Return [x, y] of the center of cell containing provided text 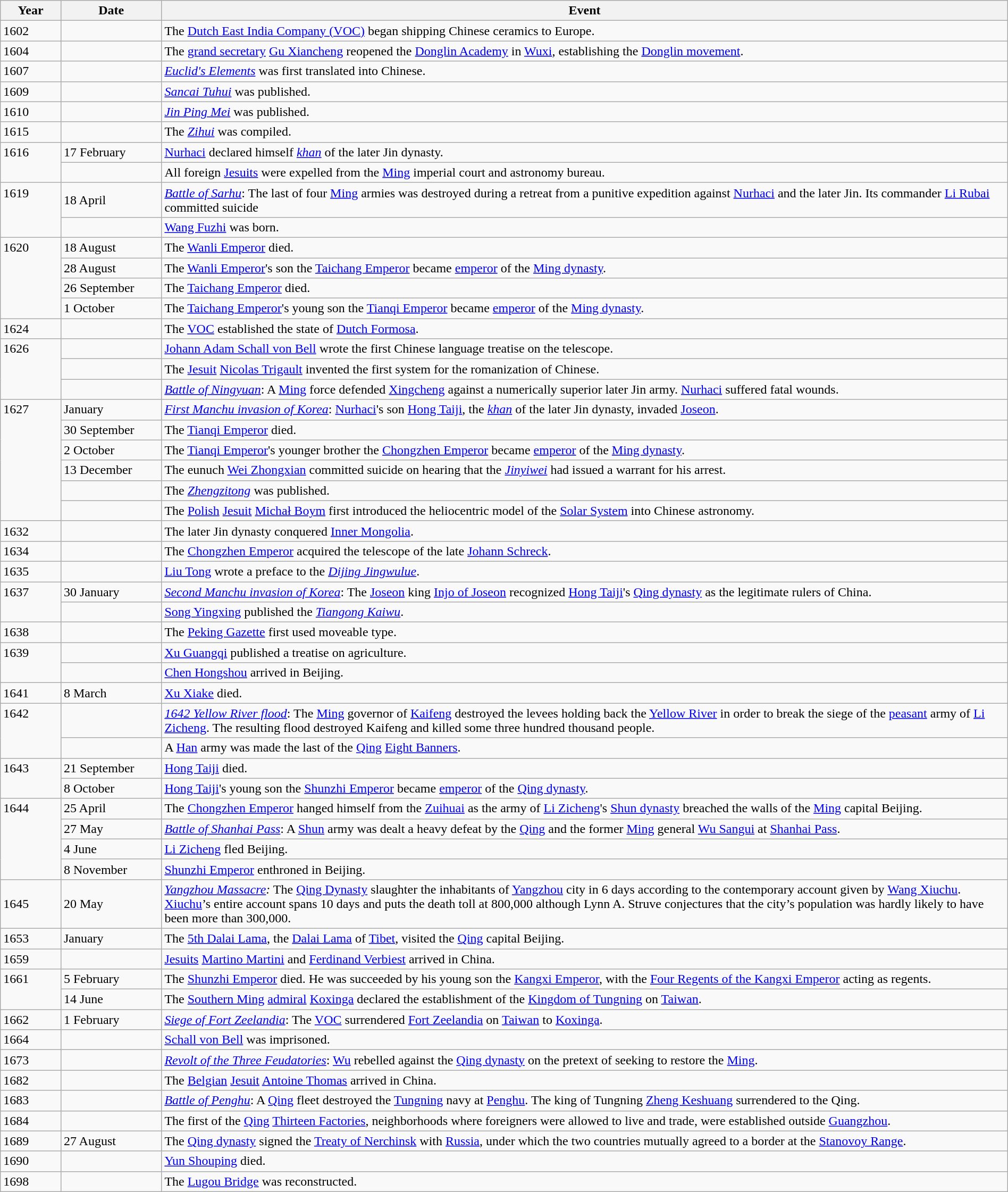
1662 [31, 1020]
Euclid's Elements was first translated into Chinese. [585, 71]
1609 [31, 91]
Shunzhi Emperor enthroned in Beijing. [585, 869]
The Peking Gazette first used moveable type. [585, 632]
Battle of Shanhai Pass: A Shun army was dealt a heavy defeat by the Qing and the former Ming general Wu Sangui at Shanhai Pass. [585, 829]
Xu Guangqi published a treatise on agriculture. [585, 653]
1632 [31, 531]
1673 [31, 1060]
1602 [31, 31]
Revolt of the Three Feudatories: Wu rebelled against the Qing dynasty on the pretext of seeking to restore the Ming. [585, 1060]
Sancai Tuhui was published. [585, 91]
1620 [31, 278]
21 September [111, 768]
Nurhaci declared himself khan of the later Jin dynasty. [585, 152]
Chen Hongshou arrived in Beijing. [585, 673]
First Manchu invasion of Korea: Nurhaci's son Hong Taiji, the khan of the later Jin dynasty, invaded Joseon. [585, 410]
The eunuch Wei Zhongxian committed suicide on hearing that the Jinyiwei had issued a warrant for his arrest. [585, 470]
1683 [31, 1101]
Yun Shouping died. [585, 1161]
The Wanli Emperor died. [585, 247]
1653 [31, 938]
2 October [111, 450]
The Shunzhi Emperor died. He was succeeded by his young son the Kangxi Emperor, with the Four Regents of the Kangxi Emperor acting as regents. [585, 979]
Year [31, 11]
The Taichang Emperor's young son the Tianqi Emperor became emperor of the Ming dynasty. [585, 309]
Xu Xiake died. [585, 693]
8 October [111, 788]
1635 [31, 571]
1659 [31, 959]
1626 [31, 369]
1642 [31, 731]
5 February [111, 979]
1624 [31, 329]
18 August [111, 247]
1644 [31, 839]
Hong Taiji died. [585, 768]
The Zhengzitong was published. [585, 490]
Schall von Bell was imprisoned. [585, 1040]
The Tianqi Emperor died. [585, 430]
The Lugou Bridge was reconstructed. [585, 1181]
Liu Tong wrote a preface to the Dijing Jingwulue. [585, 571]
The Wanli Emperor's son the Taichang Emperor became emperor of the Ming dynasty. [585, 268]
The grand secretary Gu Xiancheng reopened the Donglin Academy in Wuxi, establishing the Donglin movement. [585, 51]
1690 [31, 1161]
8 November [111, 869]
The Tianqi Emperor's younger brother the Chongzhen Emperor became emperor of the Ming dynasty. [585, 450]
1661 [31, 989]
28 August [111, 268]
1638 [31, 632]
20 May [111, 904]
30 January [111, 592]
1607 [31, 71]
14 June [111, 999]
1698 [31, 1181]
1684 [31, 1121]
The Zihui was compiled. [585, 132]
Event [585, 11]
1619 [31, 210]
1664 [31, 1040]
The Belgian Jesuit Antoine Thomas arrived in China. [585, 1080]
1615 [31, 132]
Hong Taiji's young son the Shunzhi Emperor became emperor of the Qing dynasty. [585, 788]
The Polish Jesuit Michał Boym first introduced the heliocentric model of the Solar System into Chinese astronomy. [585, 511]
A Han army was made the last of the Qing Eight Banners. [585, 748]
Jin Ping Mei was published. [585, 112]
Jesuits Martino Martini and Ferdinand Verbiest arrived in China. [585, 959]
The Qing dynasty signed the Treaty of Nerchinsk with Russia, under which the two countries mutually agreed to a border at the Stanovoy Range. [585, 1141]
Wang Fuzhi was born. [585, 227]
13 December [111, 470]
The Jesuit Nicolas Trigault invented the first system for the romanization of Chinese. [585, 369]
1643 [31, 778]
8 March [111, 693]
The later Jin dynasty conquered Inner Mongolia. [585, 531]
Second Manchu invasion of Korea: The Joseon king Injo of Joseon recognized Hong Taiji's Qing dynasty as the legitimate rulers of China. [585, 592]
1634 [31, 551]
17 February [111, 152]
The Chongzhen Emperor acquired the telescope of the late Johann Schreck. [585, 551]
The Chongzhen Emperor hanged himself from the Zuihuai as the army of Li Zicheng's Shun dynasty breached the walls of the Ming capital Beijing. [585, 808]
The 5th Dalai Lama, the Dalai Lama of Tibet, visited the Qing capital Beijing. [585, 938]
18 April [111, 200]
Siege of Fort Zeelandia: The VOC surrendered Fort Zeelandia on Taiwan to Koxinga. [585, 1020]
The VOC established the state of Dutch Formosa. [585, 329]
1645 [31, 904]
The Southern Ming admiral Koxinga declared the establishment of the Kingdom of Tungning on Taiwan. [585, 999]
27 May [111, 829]
1641 [31, 693]
The first of the Qing Thirteen Factories, neighborhoods where foreigners were allowed to live and trade, were established outside Guangzhou. [585, 1121]
Song Yingxing published the Tiangong Kaiwu. [585, 612]
Date [111, 11]
The Taichang Emperor died. [585, 288]
Li Zicheng fled Beijing. [585, 849]
25 April [111, 808]
The Dutch East India Company (VOC) began shipping Chinese ceramics to Europe. [585, 31]
1639 [31, 663]
1604 [31, 51]
1 October [111, 309]
1616 [31, 162]
1637 [31, 602]
4 June [111, 849]
1 February [111, 1020]
All foreign Jesuits were expelled from the Ming imperial court and astronomy bureau. [585, 172]
1689 [31, 1141]
30 September [111, 430]
Johann Adam Schall von Bell wrote the first Chinese language treatise on the telescope. [585, 349]
27 August [111, 1141]
1610 [31, 112]
Battle of Ningyuan: A Ming force defended Xingcheng against a numerically superior later Jin army. Nurhaci suffered fatal wounds. [585, 389]
1627 [31, 460]
26 September [111, 288]
Battle of Penghu: A Qing fleet destroyed the Tungning navy at Penghu. The king of Tungning Zheng Keshuang surrendered to the Qing. [585, 1101]
1682 [31, 1080]
